Locate the cell with the specified text and output its (x, y) center coordinate. 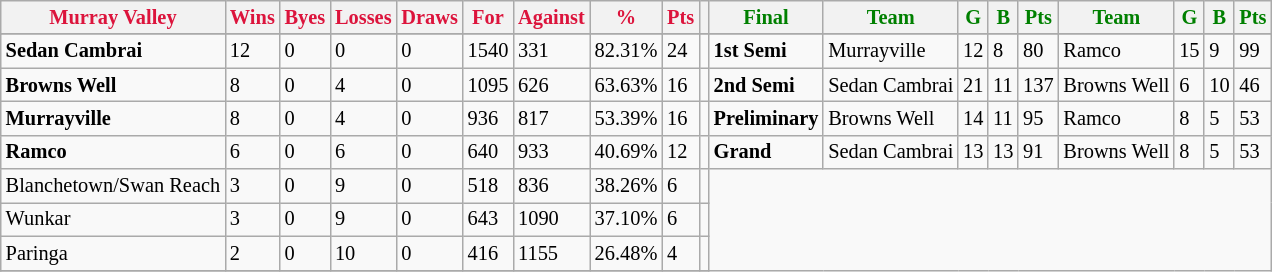
14 (973, 118)
1st Semi (766, 51)
2 (252, 253)
63.63% (626, 85)
Murray Valley (113, 17)
53.39% (626, 118)
331 (552, 51)
99 (1252, 51)
21 (973, 85)
24 (680, 51)
Byes (305, 17)
Wunkar (113, 219)
936 (488, 118)
626 (552, 85)
37.10% (626, 219)
Grand (766, 152)
Draws (429, 17)
836 (552, 186)
518 (488, 186)
1090 (552, 219)
933 (552, 152)
1155 (552, 253)
Paringa (113, 253)
26.48% (626, 253)
46 (1252, 85)
38.26% (626, 186)
15 (1189, 51)
40.69% (626, 152)
% (626, 17)
640 (488, 152)
Wins (252, 17)
137 (1038, 85)
817 (552, 118)
Final (766, 17)
Blanchetown/Swan Reach (113, 186)
643 (488, 219)
2nd Semi (766, 85)
95 (1038, 118)
82.31% (626, 51)
Losses (363, 17)
For (488, 17)
Against (552, 17)
1095 (488, 85)
91 (1038, 152)
Preliminary (766, 118)
1540 (488, 51)
80 (1038, 51)
416 (488, 253)
